For the text-containing cell, return its midpoint in [X, Y] coordinate format. 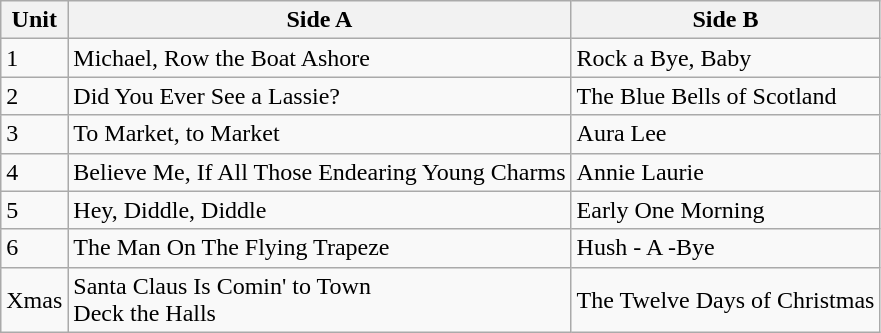
Early One Morning [726, 210]
The Twelve Days of Christmas [726, 300]
5 [34, 210]
The Man On The Flying Trapeze [320, 248]
6 [34, 248]
Side B [726, 20]
Santa Claus Is Comin' to Town Deck the Halls [320, 300]
3 [34, 134]
Hush - A -Bye [726, 248]
The Blue Bells of Scotland [726, 96]
Xmas [34, 300]
1 [34, 58]
Michael, Row the Boat Ashore [320, 58]
2 [34, 96]
Believe Me, If All Those Endearing Young Charms [320, 172]
Hey, Diddle, Diddle [320, 210]
Aura Lee [726, 134]
4 [34, 172]
Side A [320, 20]
Unit [34, 20]
Did You Ever See a Lassie? [320, 96]
Rock a Bye, Baby [726, 58]
Annie Laurie [726, 172]
To Market, to Market [320, 134]
